Scan for the cell matching the given text and deliver its (x, y) coordinate at center. 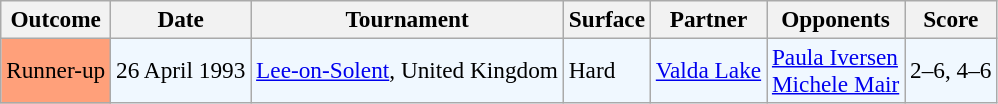
Lee-on-Solent, United Kingdom (408, 70)
Runner-up (56, 70)
Date (181, 19)
26 April 1993 (181, 70)
Partner (708, 19)
Paula Iversen Michele Mair (836, 70)
Hard (606, 70)
Outcome (56, 19)
Tournament (408, 19)
Opponents (836, 19)
Valda Lake (708, 70)
2–6, 4–6 (951, 70)
Score (951, 19)
Surface (606, 19)
